Determine the [X, Y] coordinate at the center of the cell enclosing the given text.  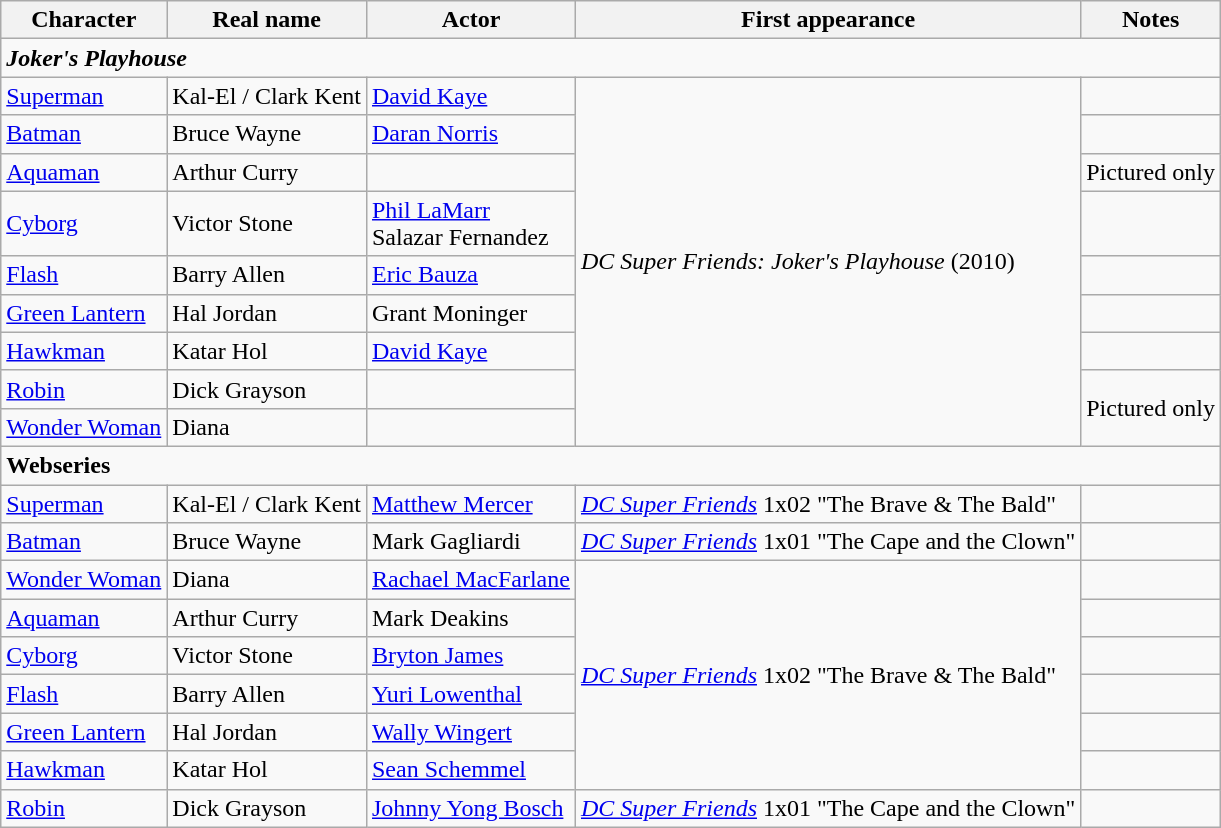
First appearance [828, 20]
Rachael MacFarlane [470, 580]
Webseries [611, 465]
Phil LaMarrSalazar Fernandez [470, 224]
Mark Gagliardi [470, 542]
Joker's Playhouse [611, 58]
Character [84, 20]
Eric Bauza [470, 275]
DC Super Friends: Joker's Playhouse (2010) [828, 262]
Mark Deakins [470, 618]
Johnny Yong Bosch [470, 808]
Sean Schemmel [470, 770]
Actor [470, 20]
Notes [1151, 20]
Wally Wingert [470, 732]
Bryton James [470, 656]
Real name [267, 20]
Yuri Lowenthal [470, 694]
Grant Moninger [470, 313]
Daran Norris [470, 134]
Matthew Mercer [470, 503]
